For the text-containing cell, return its midpoint in [X, Y] coordinate format. 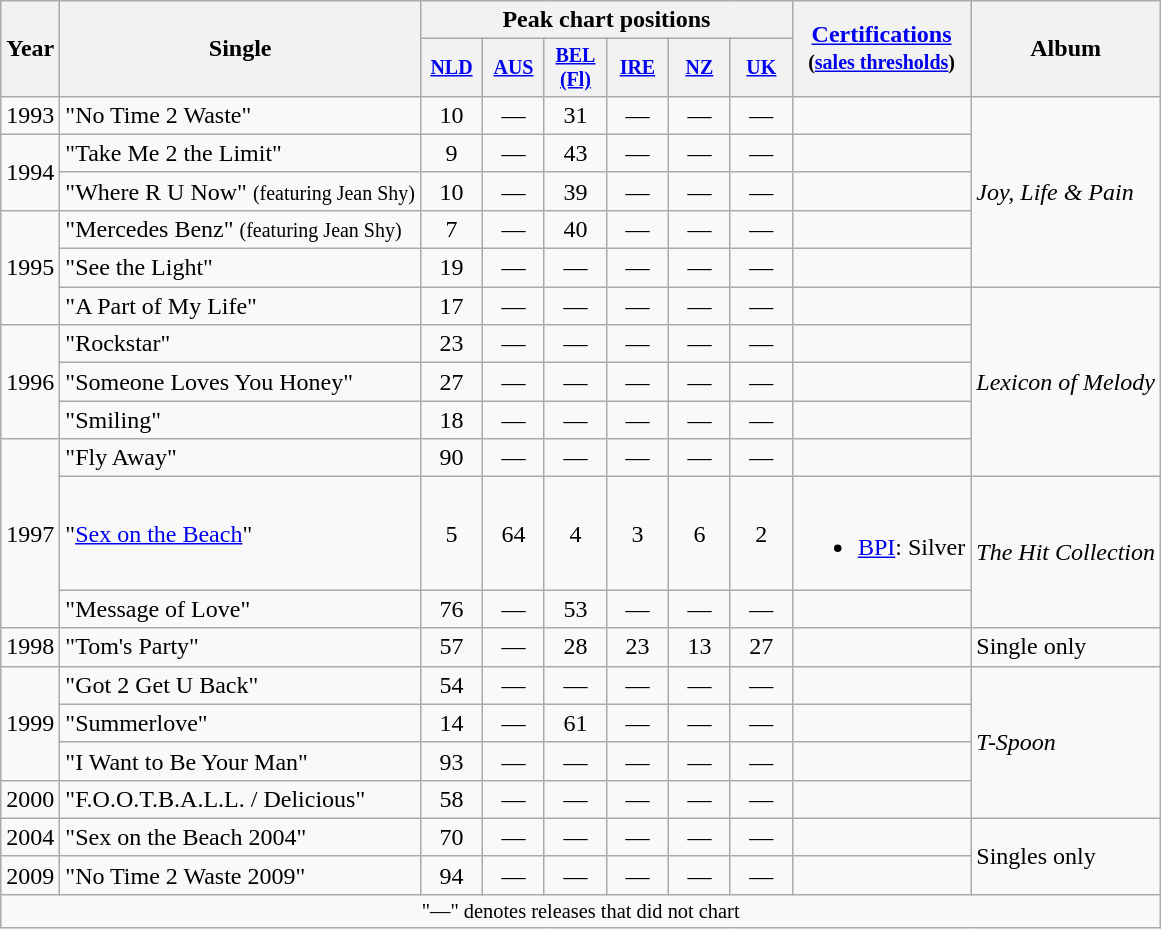
Year [30, 49]
"F.O.O.T.B.A.L.L. / Delicious" [240, 799]
2 [761, 534]
7 [452, 229]
9 [452, 153]
39 [575, 191]
2009 [30, 875]
"Message of Love" [240, 609]
17 [452, 306]
54 [452, 685]
"Where R U Now" (featuring Jean Shy) [240, 191]
"No Time 2 Waste 2009" [240, 875]
1993 [30, 115]
90 [452, 458]
1998 [30, 647]
NLD [452, 68]
6 [699, 534]
76 [452, 609]
"See the Light" [240, 268]
BEL(Fl) [575, 68]
"A Part of My Life" [240, 306]
"Someone Loves You Honey" [240, 382]
Singles only [1066, 856]
Lexicon of Melody [1066, 382]
"Sex on the Beach 2004" [240, 837]
1999 [30, 723]
Album [1066, 49]
"No Time 2 Waste" [240, 115]
28 [575, 647]
"Got 2 Get U Back" [240, 685]
"Tom's Party" [240, 647]
NZ [699, 68]
40 [575, 229]
"Mercedes Benz" (featuring Jean Shy) [240, 229]
"Sex on the Beach" [240, 534]
"Fly Away" [240, 458]
43 [575, 153]
The Hit Collection [1066, 552]
3 [637, 534]
4 [575, 534]
"Smiling" [240, 420]
13 [699, 647]
Peak chart positions [607, 20]
"—" denotes releases that did not chart [581, 911]
1996 [30, 382]
1994 [30, 172]
64 [514, 534]
2004 [30, 837]
AUS [514, 68]
"Rockstar" [240, 344]
93 [452, 761]
70 [452, 837]
BPI: Silver [881, 534]
T-Spoon [1066, 742]
Single only [1066, 647]
2000 [30, 799]
57 [452, 647]
UK [761, 68]
Single [240, 49]
Certifications(sales thresholds) [881, 49]
31 [575, 115]
61 [575, 723]
94 [452, 875]
5 [452, 534]
1997 [30, 534]
19 [452, 268]
14 [452, 723]
"I Want to Be Your Man" [240, 761]
58 [452, 799]
53 [575, 609]
IRE [637, 68]
"Summerlove" [240, 723]
1995 [30, 267]
Joy, Life & Pain [1066, 191]
"Take Me 2 the Limit" [240, 153]
18 [452, 420]
